Locate the cell with the specified text and output its [x, y] center coordinate. 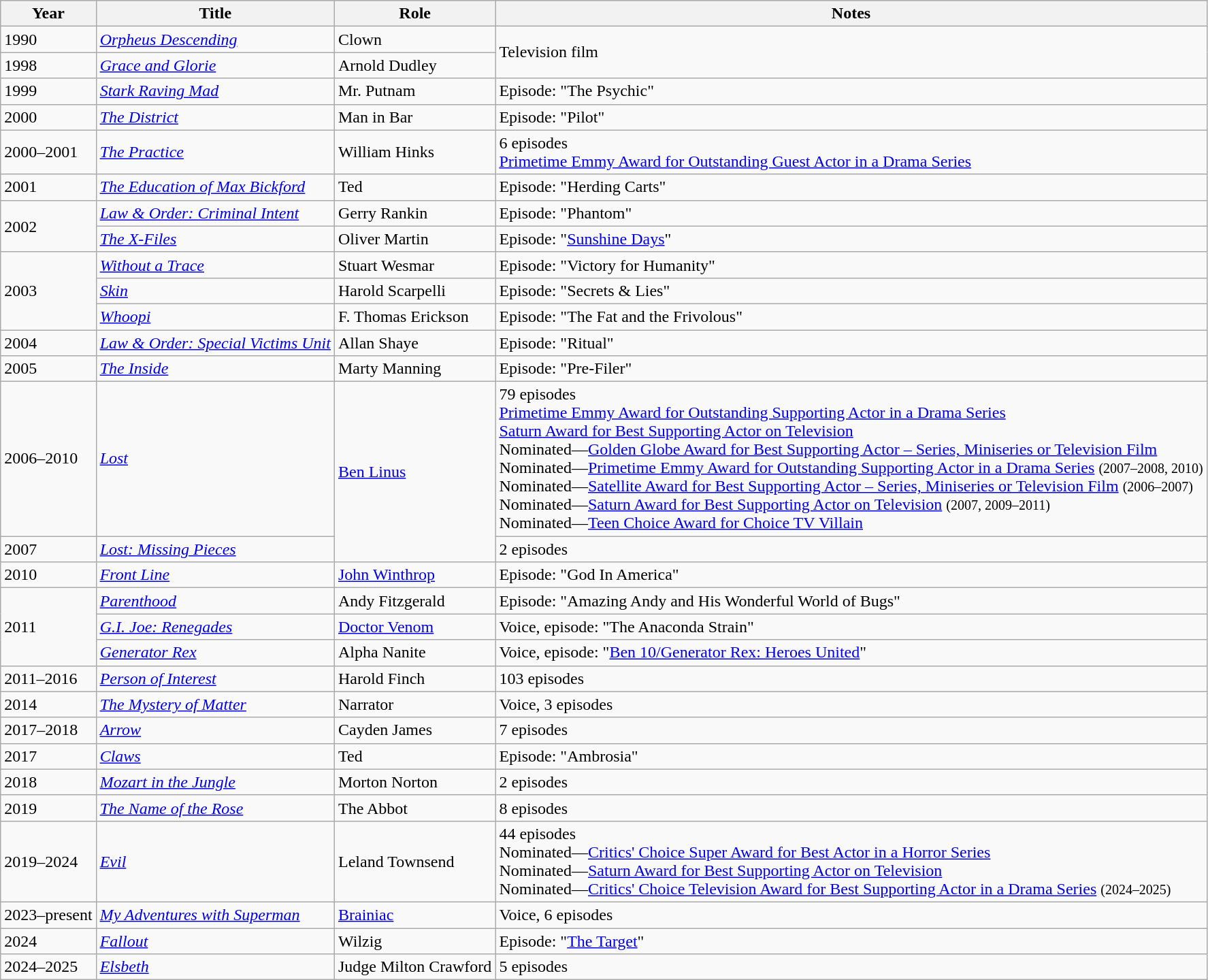
Episode: "Secrets & Lies" [851, 291]
Stuart Wesmar [414, 265]
2018 [48, 782]
Episode: "Herding Carts" [851, 187]
Claws [215, 756]
Man in Bar [414, 117]
Elsbeth [215, 967]
Front Line [215, 575]
Doctor Venom [414, 627]
2007 [48, 549]
Without a Trace [215, 265]
Lost [215, 459]
Voice, 6 episodes [851, 915]
Fallout [215, 941]
The Practice [215, 152]
Episode: "Phantom" [851, 213]
2002 [48, 226]
2017 [48, 756]
103 episodes [851, 679]
Television film [851, 52]
Skin [215, 291]
2005 [48, 369]
Alpha Nanite [414, 653]
Gerry Rankin [414, 213]
The Name of the Rose [215, 808]
Role [414, 14]
2000–2001 [48, 152]
Notes [851, 14]
Episode: "The Psychic" [851, 91]
The District [215, 117]
Wilzig [414, 941]
John Winthrop [414, 575]
Episode: "Amazing Andy and His Wonderful World of Bugs" [851, 601]
Voice, episode: "The Anaconda Strain" [851, 627]
2006–2010 [48, 459]
The Inside [215, 369]
2024–2025 [48, 967]
Harold Finch [414, 679]
Evil [215, 862]
6 episodesPrimetime Emmy Award for Outstanding Guest Actor in a Drama Series [851, 152]
2019 [48, 808]
Cayden James [414, 730]
Whoopi [215, 316]
Voice, episode: "Ben 10/Generator Rex: Heroes United" [851, 653]
Episode: "Ambrosia" [851, 756]
Episode: "Ritual" [851, 342]
Generator Rex [215, 653]
8 episodes [851, 808]
Mozart in the Jungle [215, 782]
The X-Files [215, 239]
1998 [48, 65]
2000 [48, 117]
Morton Norton [414, 782]
William Hinks [414, 152]
Marty Manning [414, 369]
Judge Milton Crawford [414, 967]
1990 [48, 39]
The Abbot [414, 808]
Clown [414, 39]
Person of Interest [215, 679]
Harold Scarpelli [414, 291]
1999 [48, 91]
Stark Raving Mad [215, 91]
Allan Shaye [414, 342]
Brainiac [414, 915]
Parenthood [215, 601]
Mr. Putnam [414, 91]
2017–2018 [48, 730]
2003 [48, 291]
Narrator [414, 704]
Episode: "Pilot" [851, 117]
Episode: "Pre-Filer" [851, 369]
Oliver Martin [414, 239]
2001 [48, 187]
7 episodes [851, 730]
Episode: "Sunshine Days" [851, 239]
Law & Order: Special Victims Unit [215, 342]
Episode: "The Target" [851, 941]
2011 [48, 627]
My Adventures with Superman [215, 915]
Ben Linus [414, 472]
2004 [48, 342]
Arnold Dudley [414, 65]
2023–present [48, 915]
The Mystery of Matter [215, 704]
G.I. Joe: Renegades [215, 627]
The Education of Max Bickford [215, 187]
Arrow [215, 730]
Voice, 3 episodes [851, 704]
Lost: Missing Pieces [215, 549]
Grace and Glorie [215, 65]
2011–2016 [48, 679]
Episode: "Victory for Humanity" [851, 265]
Title [215, 14]
5 episodes [851, 967]
Andy Fitzgerald [414, 601]
Leland Townsend [414, 862]
2019–2024 [48, 862]
Year [48, 14]
Orpheus Descending [215, 39]
Law & Order: Criminal Intent [215, 213]
Episode: "The Fat and the Frivolous" [851, 316]
2014 [48, 704]
F. Thomas Erickson [414, 316]
Episode: "God In America" [851, 575]
2010 [48, 575]
2024 [48, 941]
